Output the (X, Y) coordinate of the center of the cell containing the given text.  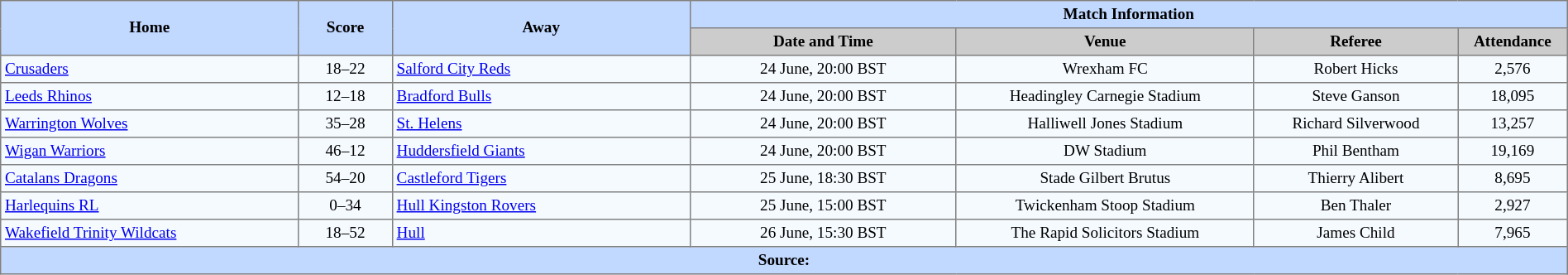
James Child (1355, 234)
Stade Gilbert Brutus (1105, 179)
8,695 (1513, 179)
18,095 (1513, 96)
Richard Silverwood (1355, 124)
Robert Hicks (1355, 70)
Warrington Wolves (150, 124)
Harlequins RL (150, 205)
0–34 (346, 205)
Leeds Rhinos (150, 96)
DW Stadium (1105, 151)
Match Information (1128, 15)
Score (346, 28)
46–12 (346, 151)
Wrexham FC (1105, 70)
Twickenham Stoop Stadium (1105, 205)
Salford City Reds (541, 70)
Crusaders (150, 70)
35–28 (346, 124)
Referee (1355, 41)
Headingley Carnegie Stadium (1105, 96)
Hull Kingston Rovers (541, 205)
Steve Ganson (1355, 96)
54–20 (346, 179)
Source: (784, 260)
18–22 (346, 70)
12–18 (346, 96)
Hull (541, 234)
Away (541, 28)
Ben Thaler (1355, 205)
18–52 (346, 234)
St. Helens (541, 124)
Date and Time (823, 41)
Wigan Warriors (150, 151)
Halliwell Jones Stadium (1105, 124)
Attendance (1513, 41)
The Rapid Solicitors Stadium (1105, 234)
13,257 (1513, 124)
Home (150, 28)
2,576 (1513, 70)
Wakefield Trinity Wildcats (150, 234)
25 June, 15:00 BST (823, 205)
Thierry Alibert (1355, 179)
Bradford Bulls (541, 96)
Catalans Dragons (150, 179)
2,927 (1513, 205)
Huddersfield Giants (541, 151)
Castleford Tigers (541, 179)
Phil Bentham (1355, 151)
26 June, 15:30 BST (823, 234)
Venue (1105, 41)
19,169 (1513, 151)
25 June, 18:30 BST (823, 179)
7,965 (1513, 234)
